For the text-containing cell, return its midpoint in (X, Y) coordinate format. 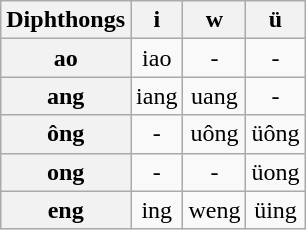
Diphthongs (66, 20)
ang (66, 96)
iao (157, 58)
ü (276, 20)
uông (214, 134)
iang (157, 96)
üing (276, 210)
ing (157, 210)
uang (214, 96)
ông (66, 134)
w (214, 20)
üong (276, 172)
ong (66, 172)
weng (214, 210)
eng (66, 210)
i (157, 20)
üông (276, 134)
ao (66, 58)
